Extract the [x, y] coordinate from the center of the cell holding the provided text.  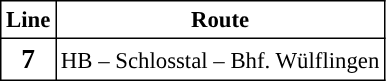
7 [28, 59]
Line [28, 20]
HB – Schlosstal – Bhf. Wülflingen [220, 59]
Route [220, 20]
